Output the (X, Y) coordinate of the center of the cell containing the given text.  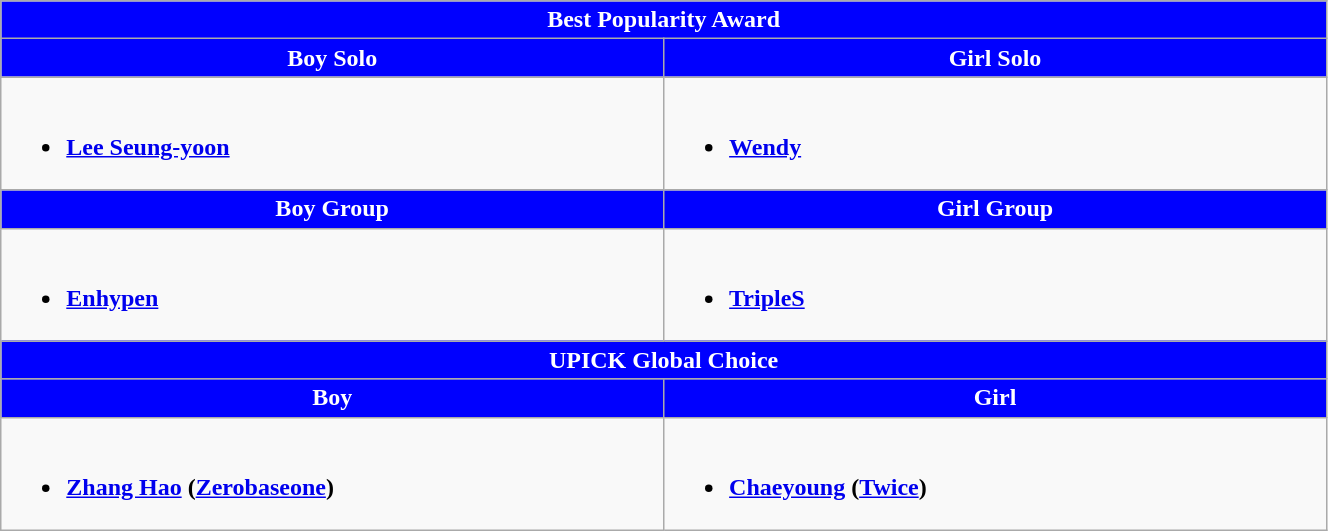
Boy (332, 398)
Girl Solo (996, 58)
Girl Group (996, 209)
Best Popularity Award (664, 20)
Zhang Hao (Zerobaseone) (332, 474)
Enhypen (332, 284)
UPICK Global Choice (664, 360)
Girl (996, 398)
Chaeyoung (Twice) (996, 474)
Boy Group (332, 209)
Lee Seung-yoon (332, 134)
TripleS (996, 284)
Boy Solo (332, 58)
Wendy (996, 134)
